For the text-containing cell, return its midpoint in [X, Y] coordinate format. 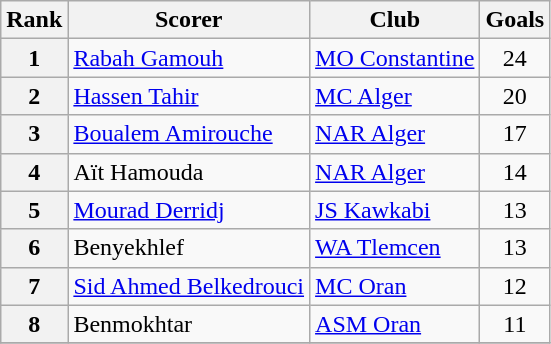
7 [34, 286]
MC Oran [395, 286]
Boualem Amirouche [189, 134]
Rank [34, 20]
12 [515, 286]
ASM Oran [395, 324]
Mourad Derridj [189, 210]
Sid Ahmed Belkedrouci [189, 286]
17 [515, 134]
2 [34, 96]
Scorer [189, 20]
14 [515, 172]
8 [34, 324]
Goals [515, 20]
Hassen Tahir [189, 96]
Club [395, 20]
3 [34, 134]
WA Tlemcen [395, 248]
1 [34, 58]
Benmokhtar [189, 324]
4 [34, 172]
Rabah Gamouh [189, 58]
Aït Hamouda [189, 172]
6 [34, 248]
11 [515, 324]
24 [515, 58]
JS Kawkabi [395, 210]
MO Constantine [395, 58]
5 [34, 210]
20 [515, 96]
MC Alger [395, 96]
Benyekhlef [189, 248]
